Determine the [x, y] coordinate at the center of the cell enclosing the given text.  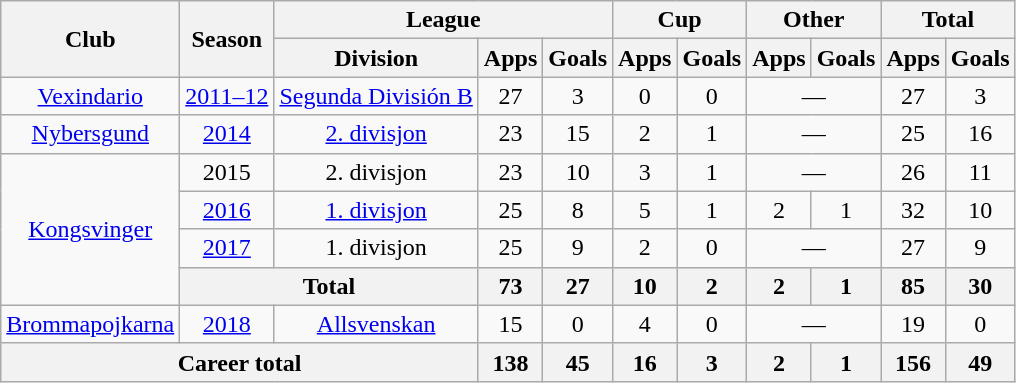
Season [227, 39]
8 [578, 210]
Career total [240, 362]
156 [913, 362]
Other [814, 20]
19 [913, 324]
2011–12 [227, 96]
85 [913, 286]
4 [645, 324]
49 [980, 362]
45 [578, 362]
Club [90, 39]
32 [913, 210]
Kongsvinger [90, 229]
73 [510, 286]
Cup [680, 20]
2016 [227, 210]
26 [913, 172]
5 [645, 210]
30 [980, 286]
Brommapojkarna [90, 324]
League [444, 20]
138 [510, 362]
Nybersgund [90, 134]
2017 [227, 248]
2018 [227, 324]
Allsvenskan [376, 324]
2015 [227, 172]
Vexindario [90, 96]
2014 [227, 134]
Segunda División B [376, 96]
11 [980, 172]
Division [376, 58]
